Return the (X, Y) coordinate for the center point of the cell that contains the specified text.  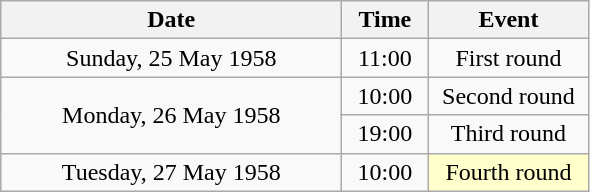
Event (508, 20)
19:00 (385, 134)
Monday, 26 May 1958 (172, 115)
Third round (508, 134)
Time (385, 20)
Fourth round (508, 172)
Tuesday, 27 May 1958 (172, 172)
Second round (508, 96)
Date (172, 20)
Sunday, 25 May 1958 (172, 58)
First round (508, 58)
11:00 (385, 58)
